Capture the cell that displays the provided text and extract its (x, y) central coordinate. 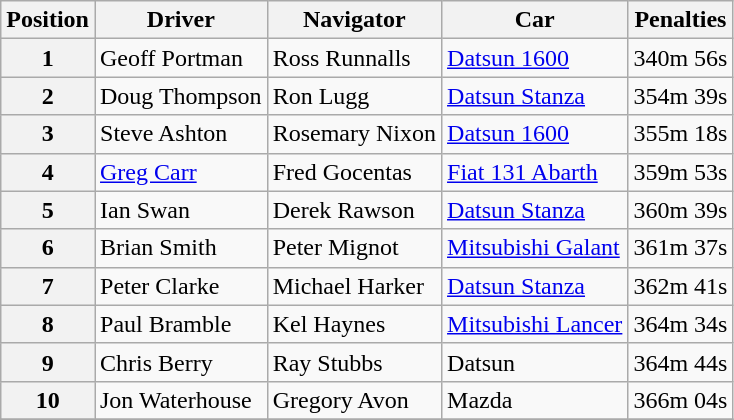
Fred Gocentas (354, 172)
364m 44s (680, 362)
Fiat 131 Abarth (535, 172)
Navigator (354, 20)
354m 39s (680, 96)
Rosemary Nixon (354, 134)
Mazda (535, 400)
Datsun (535, 362)
Jon Waterhouse (180, 400)
1 (48, 58)
Mitsubishi Lancer (535, 324)
2 (48, 96)
340m 56s (680, 58)
361m 37s (680, 248)
6 (48, 248)
364m 34s (680, 324)
Ron Lugg (354, 96)
359m 53s (680, 172)
Michael Harker (354, 286)
Greg Carr (180, 172)
Chris Berry (180, 362)
10 (48, 400)
Position (48, 20)
Driver (180, 20)
Brian Smith (180, 248)
Penalties (680, 20)
Doug Thompson (180, 96)
Derek Rawson (354, 210)
362m 41s (680, 286)
3 (48, 134)
360m 39s (680, 210)
366m 04s (680, 400)
Geoff Portman (180, 58)
Paul Bramble (180, 324)
Mitsubishi Galant (535, 248)
355m 18s (680, 134)
Ian Swan (180, 210)
Kel Haynes (354, 324)
7 (48, 286)
Ray Stubbs (354, 362)
5 (48, 210)
9 (48, 362)
4 (48, 172)
Gregory Avon (354, 400)
Steve Ashton (180, 134)
Peter Mignot (354, 248)
Peter Clarke (180, 286)
Ross Runnalls (354, 58)
Car (535, 20)
8 (48, 324)
